Scan for the cell matching the given text and deliver its (X, Y) coordinate at center. 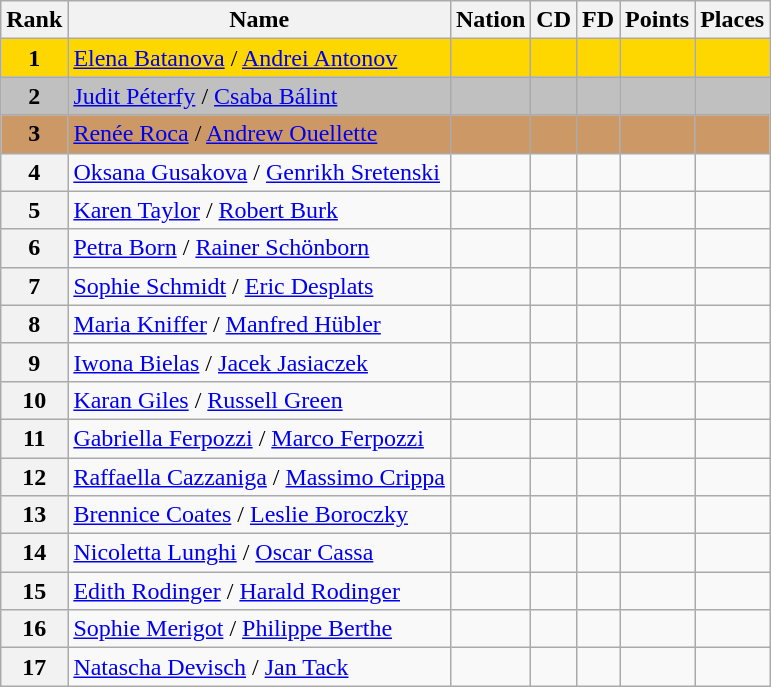
6 (34, 248)
Natascha Devisch / Jan Tack (260, 667)
Maria Kniffer / Manfred Hübler (260, 324)
CD (554, 20)
Karen Taylor / Robert Burk (260, 210)
8 (34, 324)
Sophie Schmidt / Eric Desplats (260, 286)
Petra Born / Rainer Schönborn (260, 248)
Edith Rodinger / Harald Rodinger (260, 591)
Gabriella Ferpozzi / Marco Ferpozzi (260, 438)
Nation (490, 20)
7 (34, 286)
Nicoletta Lunghi / Oscar Cassa (260, 553)
Elena Batanova / Andrei Antonov (260, 58)
Rank (34, 20)
15 (34, 591)
Sophie Merigot / Philippe Berthe (260, 629)
Judit Péterfy / Csaba Bálint (260, 96)
17 (34, 667)
1 (34, 58)
Name (260, 20)
16 (34, 629)
Iwona Bielas / Jacek Jasiaczek (260, 362)
12 (34, 477)
2 (34, 96)
Brennice Coates / Leslie Boroczky (260, 515)
9 (34, 362)
Oksana Gusakova / Genrikh Sretenski (260, 172)
Points (658, 20)
5 (34, 210)
3 (34, 134)
4 (34, 172)
13 (34, 515)
Renée Roca / Andrew Ouellette (260, 134)
Raffaella Cazzaniga / Massimo Crippa (260, 477)
14 (34, 553)
Places (732, 20)
10 (34, 400)
FD (598, 20)
Karan Giles / Russell Green (260, 400)
11 (34, 438)
